Search for the cell housing the specified text and yield its (X, Y) center coordinate. 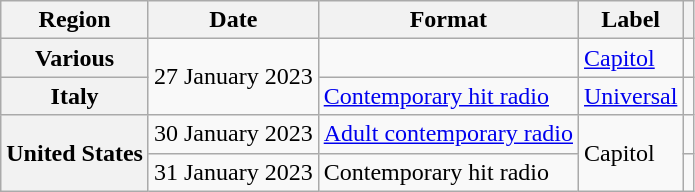
Region (75, 20)
31 January 2023 (233, 172)
27 January 2023 (233, 77)
United States (75, 153)
Universal (631, 96)
Label (631, 20)
Italy (75, 96)
30 January 2023 (233, 134)
Format (448, 20)
Adult contemporary radio (448, 134)
Various (75, 58)
Date (233, 20)
